Output the [X, Y] coordinate of the center of the cell containing the given text.  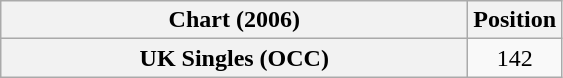
142 [515, 58]
Chart (2006) [234, 20]
Position [515, 20]
UK Singles (OCC) [234, 58]
